Determine the [X, Y] coordinate at the center of the cell enclosing the given text.  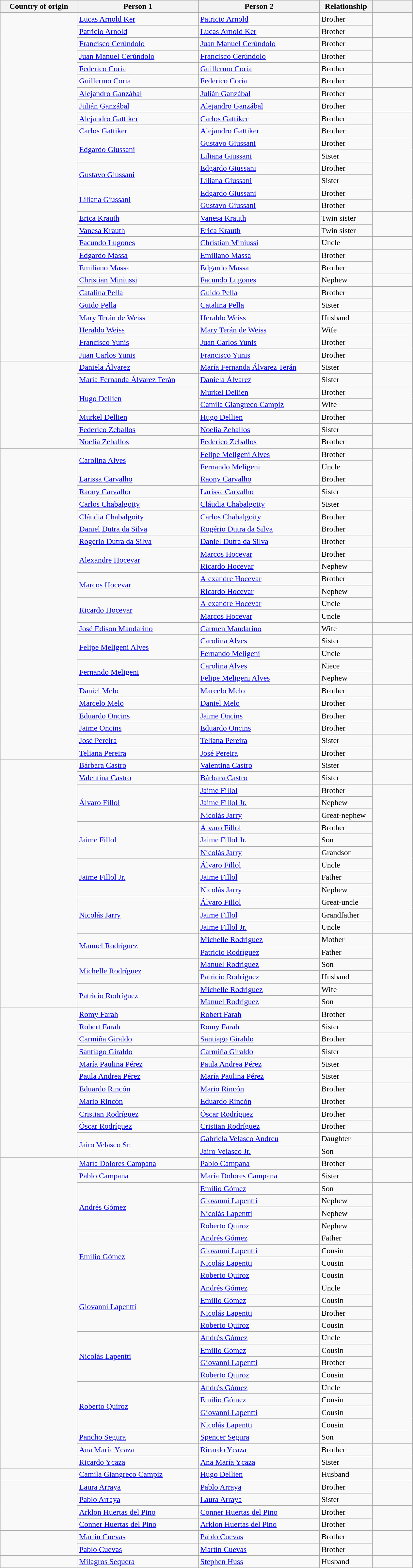
Jairo Velasco Jr. [259, 1151]
Niece [346, 666]
Carmen Mandarino [259, 629]
Milagros Sequera [138, 1562]
Daughter [346, 1138]
Gabriela Velasco Andreu [259, 1138]
Jairo Velasco Sr. [138, 1145]
José Edison Mandarino [138, 629]
Great-uncle [346, 902]
Grandson [346, 852]
Person 1 [138, 7]
Grandfather [346, 915]
Great-nephew [346, 815]
Spencer Segura [259, 1437]
Pancho Segura [138, 1437]
Stephen Huss [259, 1562]
Person 2 [259, 7]
Mother [346, 939]
Country of origin [39, 7]
Relationship [346, 7]
